Scan for the cell matching the given text and deliver its (x, y) coordinate at center. 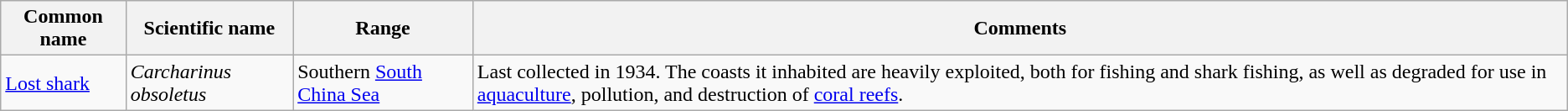
Southern South China Sea (384, 82)
Common name (64, 29)
Scientific name (209, 29)
Carcharinus obsoletus (209, 82)
Lost shark (64, 82)
Range (384, 29)
Comments (1020, 29)
